Extract the (X, Y) coordinate from the center of the cell holding the provided text.  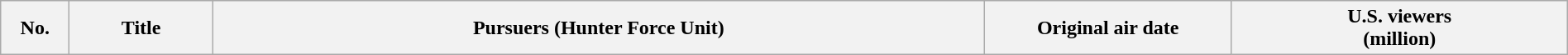
U.S. viewers(million) (1399, 28)
Title (141, 28)
Pursuers (Hunter Force Unit) (599, 28)
Original air date (1108, 28)
No. (35, 28)
